Determine the (x, y) coordinate at the center of the cell enclosing the given text.  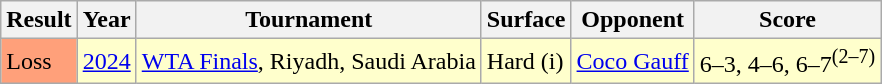
Tournament (308, 20)
WTA Finals, Riyadh, Saudi Arabia (308, 62)
Year (106, 20)
Coco Gauff (632, 62)
6–3, 4–6, 6–7(2–7) (787, 62)
Loss (39, 62)
Score (787, 20)
Result (39, 20)
Surface (526, 20)
Opponent (632, 20)
2024 (106, 62)
Hard (i) (526, 62)
